Return (x, y) of the center of cell containing provided text 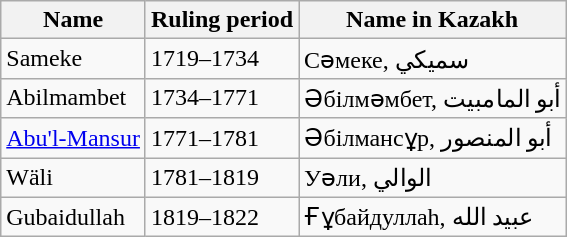
Ruling period (222, 20)
Сәмеке, سميكي (432, 59)
Әбілмәмбет, أبو المامبيت (432, 98)
Әбілмансұр, أبو المنصور (432, 138)
Sameke (74, 59)
Abilmambet (74, 98)
Gubaidullah (74, 217)
1734–1771 (222, 98)
Abu'l-Mansur (74, 138)
Ғұбайдуллаh, عبيد الله (432, 217)
Name in Kazakh (432, 20)
1771–1781 (222, 138)
Name (74, 20)
1819–1822 (222, 217)
1719–1734 (222, 59)
1781–1819 (222, 178)
Уәли, الوالي (432, 178)
Wäli (74, 178)
